From the cell containing the given text, extract its center point as [X, Y] coordinate. 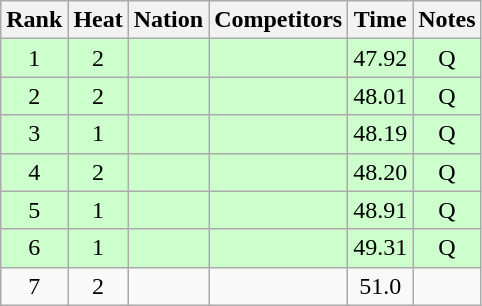
4 [34, 172]
Notes [447, 20]
Nation [168, 20]
6 [34, 248]
48.19 [380, 134]
49.31 [380, 248]
51.0 [380, 286]
48.01 [380, 96]
Rank [34, 20]
47.92 [380, 58]
Heat [98, 20]
3 [34, 134]
Time [380, 20]
5 [34, 210]
48.91 [380, 210]
48.20 [380, 172]
7 [34, 286]
Competitors [278, 20]
